Pinpoint the cell where the given text exists, returning its [x, y] midpoint coordinate. 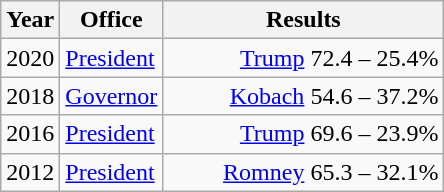
Results [304, 20]
2016 [30, 134]
Romney 65.3 – 32.1% [304, 172]
2020 [30, 58]
Year [30, 20]
Kobach 54.6 – 37.2% [304, 96]
2018 [30, 96]
Governor [112, 96]
Trump 69.6 – 23.9% [304, 134]
Trump 72.4 – 25.4% [304, 58]
2012 [30, 172]
Office [112, 20]
